Extract the (X, Y) coordinate from the center of the cell holding the provided text.  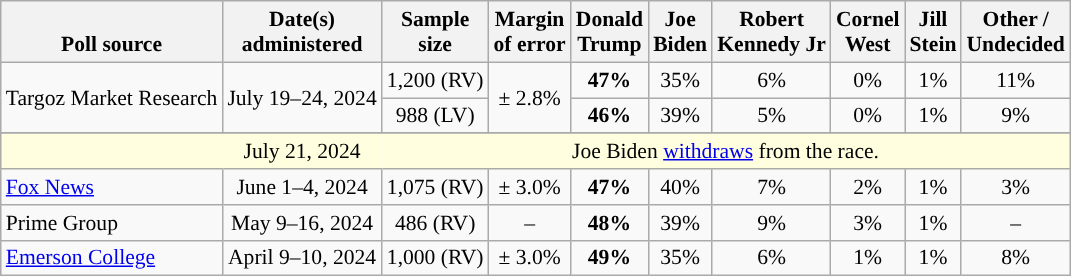
RobertKennedy Jr (772, 32)
July 19–24, 2024 (302, 98)
1,075 (RV) (436, 187)
Poll source (112, 32)
June 1–4, 2024 (302, 187)
46% (610, 116)
CornelWest (868, 32)
Emerson College (112, 258)
Other /Undecided (1015, 32)
May 9–16, 2024 (302, 223)
Fox News (112, 187)
2% (868, 187)
JoeBiden (680, 32)
JillStein (934, 32)
Date(s)administered (302, 32)
486 (RV) (436, 223)
8% (1015, 258)
± 2.8% (530, 98)
Samplesize (436, 32)
988 (LV) (436, 116)
48% (610, 223)
1,000 (RV) (436, 258)
1,200 (RV) (436, 80)
April 9–10, 2024 (302, 258)
7% (772, 187)
49% (610, 258)
July 21, 2024 (302, 152)
Prime Group (112, 223)
Marginof error (530, 32)
40% (680, 187)
DonaldTrump (610, 32)
Joe Biden withdraws from the race. (726, 152)
5% (772, 116)
Targoz Market Research (112, 98)
11% (1015, 80)
